Pinpoint the cell where the given text exists, returning its [x, y] midpoint coordinate. 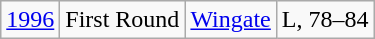
1996 [30, 20]
L, 78–84 [325, 20]
Wingate [230, 20]
First Round [122, 20]
